Provide the (x, y) coordinate of the cell's center where the given text is located.  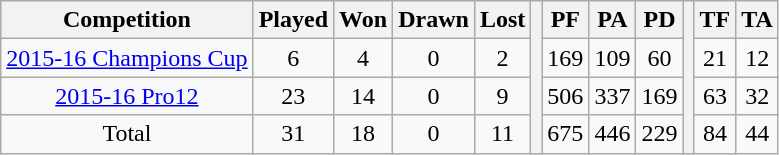
675 (566, 134)
337 (612, 96)
84 (715, 134)
9 (502, 96)
60 (660, 58)
506 (566, 96)
446 (612, 134)
Total (127, 134)
2 (502, 58)
4 (364, 58)
Won (364, 20)
11 (502, 134)
Played (293, 20)
Competition (127, 20)
32 (758, 96)
Lost (502, 20)
2015-16 Champions Cup (127, 58)
18 (364, 134)
TA (758, 20)
21 (715, 58)
63 (715, 96)
23 (293, 96)
6 (293, 58)
12 (758, 58)
229 (660, 134)
109 (612, 58)
PA (612, 20)
TF (715, 20)
Drawn (434, 20)
14 (364, 96)
44 (758, 134)
PF (566, 20)
31 (293, 134)
2015-16 Pro12 (127, 96)
PD (660, 20)
